Output the [x, y] coordinate of the center of the cell containing the given text.  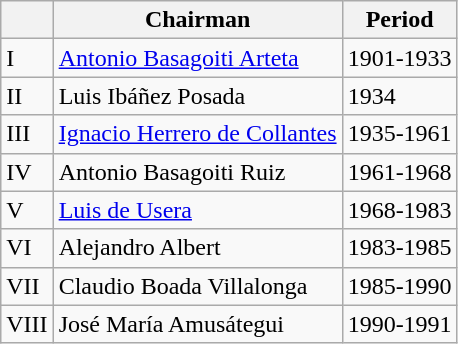
VII [27, 286]
Antonio Basagoiti Arteta [198, 58]
1934 [400, 96]
1901-1933 [400, 58]
VI [27, 248]
VIII [27, 324]
I [27, 58]
Luis de Usera [198, 210]
1990-1991 [400, 324]
II [27, 96]
Luis Ibáñez Posada [198, 96]
1985-1990 [400, 286]
José María Amusátegui [198, 324]
Period [400, 20]
1968-1983 [400, 210]
1961-1968 [400, 172]
Ignacio Herrero de Collantes [198, 134]
III [27, 134]
V [27, 210]
Claudio Boada Villalonga [198, 286]
Alejandro Albert [198, 248]
1983-1985 [400, 248]
Antonio Basagoiti Ruiz [198, 172]
Chairman [198, 20]
1935-1961 [400, 134]
IV [27, 172]
